Output the (x, y) coordinate of the center of the cell containing the given text.  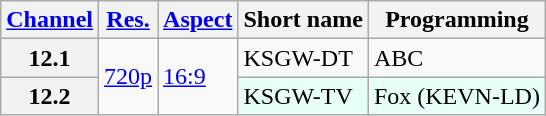
Programming (456, 20)
720p (128, 77)
Aspect (198, 20)
12.2 (50, 96)
Short name (303, 20)
16:9 (198, 77)
Fox (KEVN-LD) (456, 96)
ABC (456, 58)
12.1 (50, 58)
KSGW-TV (303, 96)
Channel (50, 20)
KSGW-DT (303, 58)
Res. (128, 20)
